Determine the (x, y) coordinate at the center of the cell enclosing the given text.  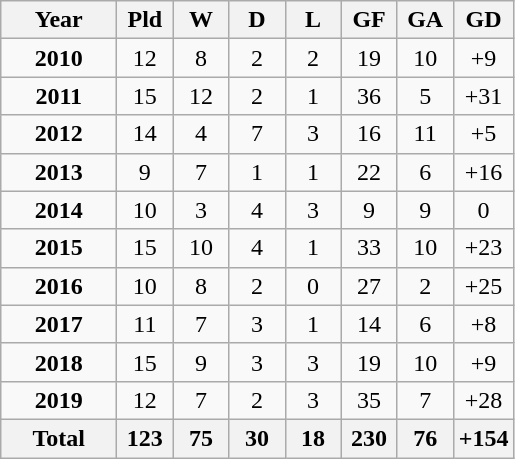
2016 (59, 286)
+31 (484, 96)
230 (369, 438)
2017 (59, 324)
+8 (484, 324)
2015 (59, 248)
2011 (59, 96)
GF (369, 20)
2019 (59, 400)
30 (257, 438)
+28 (484, 400)
W (201, 20)
22 (369, 172)
5 (425, 96)
2014 (59, 210)
Year (59, 20)
D (257, 20)
75 (201, 438)
+5 (484, 134)
+25 (484, 286)
+154 (484, 438)
35 (369, 400)
27 (369, 286)
GD (484, 20)
16 (369, 134)
Pld (145, 20)
33 (369, 248)
+16 (484, 172)
2018 (59, 362)
GA (425, 20)
36 (369, 96)
2013 (59, 172)
123 (145, 438)
Total (59, 438)
+23 (484, 248)
76 (425, 438)
18 (313, 438)
2012 (59, 134)
L (313, 20)
2010 (59, 58)
